Identify which cell holds the provided text, then report its (X, Y) central coordinate. 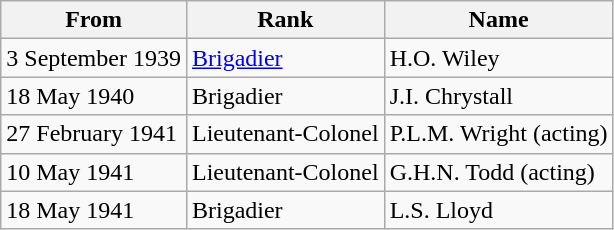
Name (498, 20)
J.I. Chrystall (498, 96)
G.H.N. Todd (acting) (498, 172)
10 May 1941 (94, 172)
Rank (285, 20)
27 February 1941 (94, 134)
18 May 1941 (94, 210)
H.O. Wiley (498, 58)
L.S. Lloyd (498, 210)
18 May 1940 (94, 96)
3 September 1939 (94, 58)
P.L.M. Wright (acting) (498, 134)
From (94, 20)
